For the text-containing cell, return its midpoint in [x, y] coordinate format. 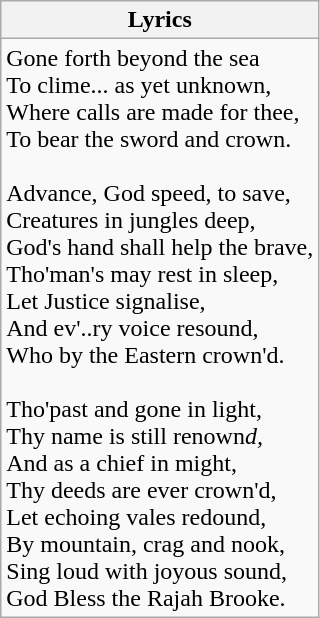
Lyrics [160, 20]
